Extract the (x, y) coordinate from the center of the cell holding the provided text.  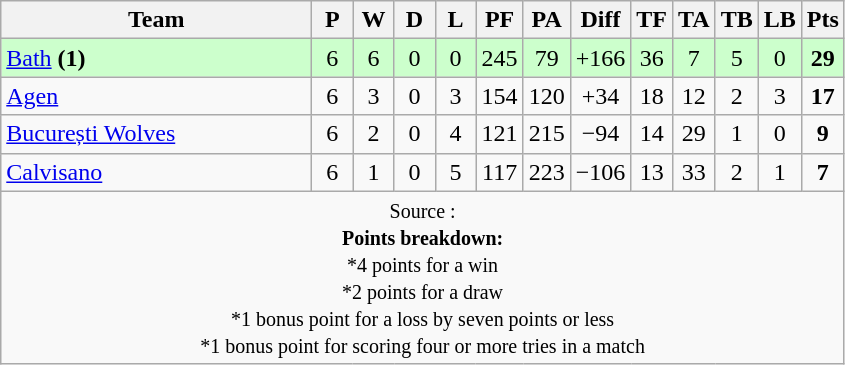
120 (546, 96)
14 (652, 134)
TF (652, 20)
Agen (156, 96)
245 (500, 58)
223 (546, 172)
Pts (822, 20)
215 (546, 134)
+34 (600, 96)
79 (546, 58)
−106 (600, 172)
PA (546, 20)
18 (652, 96)
117 (500, 172)
TB (736, 20)
154 (500, 96)
12 (694, 96)
P (332, 20)
TA (694, 20)
Team (156, 20)
W (374, 20)
LB (780, 20)
13 (652, 172)
4 (456, 134)
−94 (600, 134)
București Wolves (156, 134)
36 (652, 58)
Diff (600, 20)
121 (500, 134)
L (456, 20)
33 (694, 172)
Bath (1) (156, 58)
PF (500, 20)
D (414, 20)
9 (822, 134)
Calvisano (156, 172)
17 (822, 96)
+166 (600, 58)
